Locate the cell with the specified text and output its [X, Y] center coordinate. 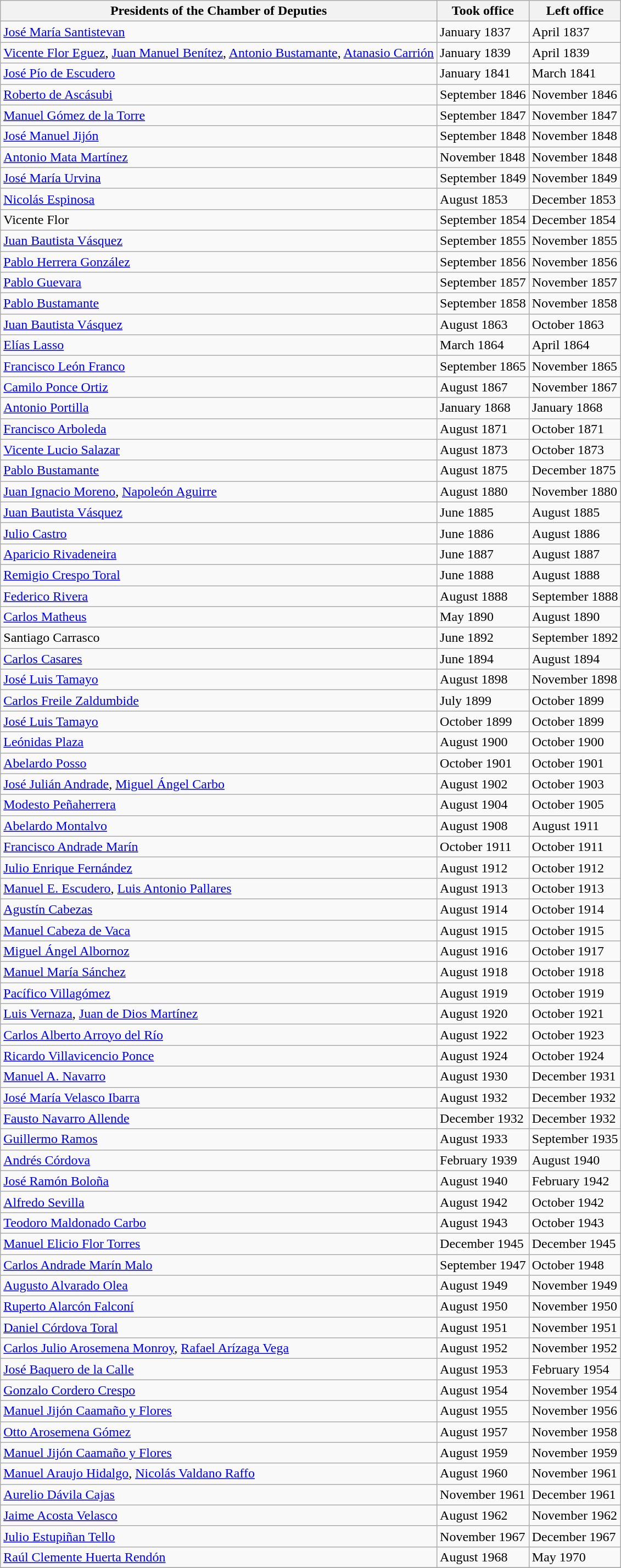
Carlos Andrade Marín Malo [219, 1264]
Luis Vernaza, Juan de Dios Martínez [219, 1014]
July 1899 [483, 701]
José Manuel Jijón [219, 136]
Antonio Mata Martínez [219, 157]
December 1853 [575, 199]
November 1880 [575, 491]
Daniel Córdova Toral [219, 1328]
José María Velasco Ibarra [219, 1097]
June 1892 [483, 638]
Vicente Lucio Salazar [219, 450]
December 1967 [575, 1536]
Antonio Portilla [219, 408]
March 1864 [483, 345]
November 1950 [575, 1307]
August 1873 [483, 450]
Juan Ignacio Moreno, Napoleón Aguirre [219, 491]
Elías Lasso [219, 345]
April 1839 [575, 53]
September 1888 [575, 596]
June 1887 [483, 554]
August 1916 [483, 951]
August 1955 [483, 1411]
Agustín Cabezas [219, 909]
Julio Enrique Fernández [219, 867]
August 1880 [483, 491]
February 1939 [483, 1160]
August 1932 [483, 1097]
August 1920 [483, 1014]
November 1967 [483, 1536]
August 1960 [483, 1474]
August 1885 [575, 512]
August 1915 [483, 931]
June 1885 [483, 512]
August 1894 [575, 659]
October 1871 [575, 429]
August 1933 [483, 1139]
Abelardo Posso [219, 763]
Teodoro Maldonado Carbo [219, 1223]
November 1858 [575, 304]
August 1943 [483, 1223]
Vicente Flor [219, 220]
Nicolás Espinosa [219, 199]
October 1905 [575, 805]
November 1847 [575, 115]
November 1958 [575, 1432]
December 1875 [575, 471]
Vicente Flor Eguez, Juan Manuel Benítez, Antonio Bustamante, Atanasio Carrión [219, 53]
August 1957 [483, 1432]
Aurelio Dávila Cajas [219, 1494]
Julio Castro [219, 533]
December 1961 [575, 1494]
August 1911 [575, 826]
José María Urvina [219, 178]
José Julián Andrade, Miguel Ángel Carbo [219, 784]
August 1900 [483, 742]
February 1954 [575, 1369]
Jaime Acosta Velasco [219, 1515]
Manuel Elicio Flor Torres [219, 1244]
August 1942 [483, 1202]
Presidents of the Chamber of Deputies [219, 11]
Otto Arosemena Gómez [219, 1432]
Pablo Guevara [219, 283]
Santiago Carrasco [219, 638]
Carlos Alberto Arroyo del Río [219, 1035]
José Baquero de la Calle [219, 1369]
August 1890 [575, 617]
Julio Estupiñan Tello [219, 1536]
August 1930 [483, 1077]
April 1837 [575, 32]
Alfredo Sevilla [219, 1202]
Fausto Navarro Allende [219, 1118]
November 1867 [575, 387]
Pablo Herrera González [219, 262]
November 1949 [575, 1286]
September 1849 [483, 178]
January 1839 [483, 53]
September 1857 [483, 283]
June 1894 [483, 659]
October 1903 [575, 784]
October 1873 [575, 450]
Took office [483, 11]
Carlos Casares [219, 659]
August 1904 [483, 805]
August 1898 [483, 680]
Carlos Julio Arosemena Monroy, Rafael Arízaga Vega [219, 1348]
August 1951 [483, 1328]
November 1865 [575, 366]
October 1919 [575, 993]
September 1947 [483, 1264]
September 1848 [483, 136]
November 1954 [575, 1390]
October 1942 [575, 1202]
Augusto Alvarado Olea [219, 1286]
September 1855 [483, 240]
September 1847 [483, 115]
Camilo Ponce Ortiz [219, 387]
October 1912 [575, 867]
José Ramón Boloña [219, 1181]
Ruperto Alarcón Falconí [219, 1307]
December 1931 [575, 1077]
Pacífico Villagómez [219, 993]
Remigio Crespo Toral [219, 575]
October 1923 [575, 1035]
January 1837 [483, 32]
José Pío de Escudero [219, 74]
October 1900 [575, 742]
October 1943 [575, 1223]
April 1864 [575, 345]
March 1841 [575, 74]
September 1935 [575, 1139]
August 1949 [483, 1286]
August 1924 [483, 1056]
September 1892 [575, 638]
May 1890 [483, 617]
November 1849 [575, 178]
September 1858 [483, 304]
August 1968 [483, 1557]
Left office [575, 11]
November 1952 [575, 1348]
May 1970 [575, 1557]
August 1922 [483, 1035]
October 1915 [575, 931]
February 1942 [575, 1181]
October 1914 [575, 909]
October 1924 [575, 1056]
Carlos Matheus [219, 617]
August 1908 [483, 826]
Ricardo Villavicencio Ponce [219, 1056]
Modesto Peñaherrera [219, 805]
August 1954 [483, 1390]
November 1855 [575, 240]
August 1959 [483, 1453]
August 1875 [483, 471]
Abelardo Montalvo [219, 826]
Andrés Córdova [219, 1160]
October 1917 [575, 951]
August 1867 [483, 387]
September 1846 [483, 94]
August 1887 [575, 554]
August 1902 [483, 784]
Manuel Gómez de la Torre [219, 115]
August 1918 [483, 972]
Guillermo Ramos [219, 1139]
October 1921 [575, 1014]
Gonzalo Cordero Crespo [219, 1390]
Francisco León Franco [219, 366]
October 1918 [575, 972]
November 1846 [575, 94]
November 1959 [575, 1453]
Carlos Freile Zaldumbide [219, 701]
August 1912 [483, 867]
Aparicio Rivadeneira [219, 554]
Manuel María Sánchez [219, 972]
September 1856 [483, 262]
Raúl Clemente Huerta Rendón [219, 1557]
November 1898 [575, 680]
August 1952 [483, 1348]
Miguel Ángel Albornoz [219, 951]
Francisco Andrade Marín [219, 847]
August 1853 [483, 199]
September 1854 [483, 220]
Manuel A. Navarro [219, 1077]
August 1919 [483, 993]
June 1886 [483, 533]
Manuel Araujo Hidalgo, Nicolás Valdano Raffo [219, 1474]
October 1863 [575, 324]
November 1857 [575, 283]
Manuel Cabeza de Vaca [219, 931]
November 1856 [575, 262]
August 1950 [483, 1307]
December 1854 [575, 220]
August 1914 [483, 909]
October 1913 [575, 888]
August 1871 [483, 429]
September 1865 [483, 366]
Manuel E. Escudero, Luis Antonio Pallares [219, 888]
November 1956 [575, 1411]
November 1951 [575, 1328]
Roberto de Ascásubi [219, 94]
June 1888 [483, 575]
January 1841 [483, 74]
Leónidas Plaza [219, 742]
Francisco Arboleda [219, 429]
August 1863 [483, 324]
November 1962 [575, 1515]
August 1913 [483, 888]
October 1948 [575, 1264]
August 1953 [483, 1369]
José María Santistevan [219, 32]
August 1886 [575, 533]
Federico Rivera [219, 596]
August 1962 [483, 1515]
